Return (X, Y) of the center of cell containing provided text 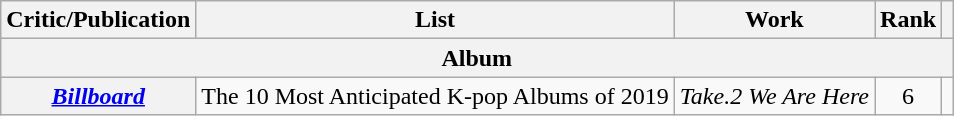
Work (774, 20)
Rank (908, 20)
List (435, 20)
6 (908, 96)
The 10 Most Anticipated K-pop Albums of 2019 (435, 96)
Take.2 We Are Here (774, 96)
Album (477, 58)
Critic/Publication (98, 20)
Billboard (98, 96)
